Provide the (x, y) coordinate of the cell's center where the given text is located.  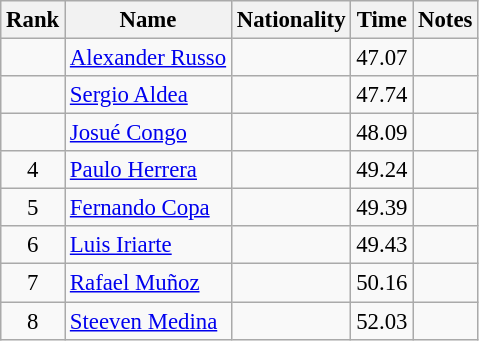
6 (33, 245)
47.07 (382, 58)
Josué Congo (148, 133)
49.24 (382, 170)
Alexander Russo (148, 58)
50.16 (382, 283)
Notes (446, 20)
52.03 (382, 321)
Luis Iriarte (148, 245)
Nationality (290, 20)
4 (33, 170)
Time (382, 20)
8 (33, 321)
Steeven Medina (148, 321)
5 (33, 208)
Sergio Aldea (148, 95)
48.09 (382, 133)
7 (33, 283)
49.39 (382, 208)
47.74 (382, 95)
49.43 (382, 245)
Rank (33, 20)
Rafael Muñoz (148, 283)
Paulo Herrera (148, 170)
Name (148, 20)
Fernando Copa (148, 208)
